Return [x, y] of the center of cell containing provided text 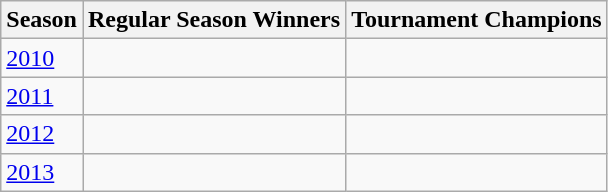
2011 [42, 96]
Season [42, 20]
2012 [42, 134]
2013 [42, 172]
Regular Season Winners [214, 20]
2010 [42, 58]
Tournament Champions [477, 20]
